Determine the (x, y) coordinate at the center of the cell enclosing the given text.  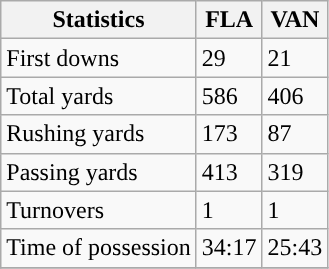
Total yards (99, 96)
173 (229, 134)
FLA (229, 20)
Time of possession (99, 248)
34:17 (229, 248)
VAN (295, 20)
586 (229, 96)
Rushing yards (99, 134)
25:43 (295, 248)
Statistics (99, 20)
Passing yards (99, 172)
Turnovers (99, 210)
First downs (99, 58)
406 (295, 96)
29 (229, 58)
413 (229, 172)
21 (295, 58)
319 (295, 172)
87 (295, 134)
